Capture the cell that displays the provided text and extract its (x, y) central coordinate. 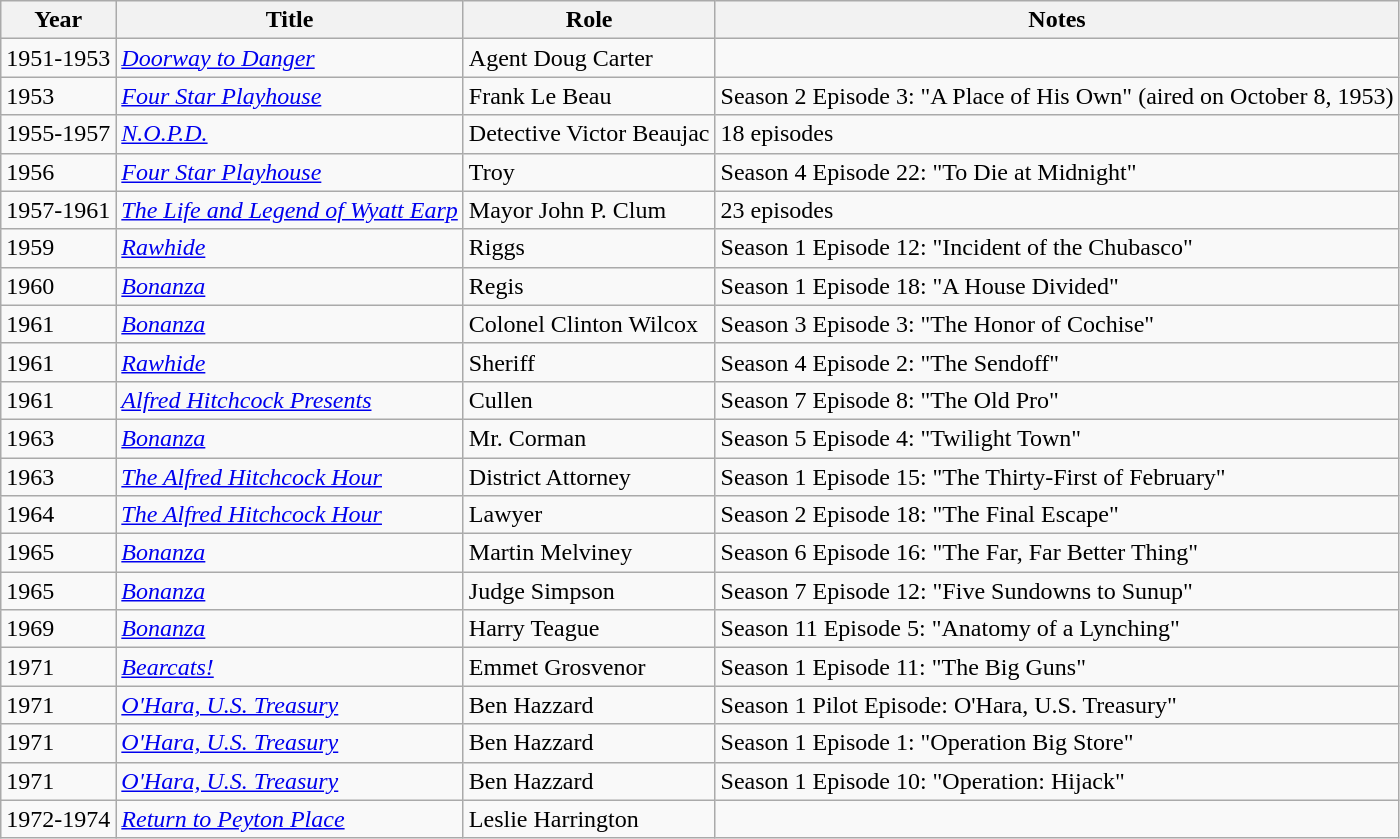
Season 6 Episode 16: "The Far, Far Better Thing" (1057, 553)
1956 (58, 172)
Mr. Corman (589, 438)
1972-1974 (58, 819)
Season 1 Episode 11: "The Big Guns" (1057, 667)
1964 (58, 515)
1969 (58, 629)
Season 2 Episode 3: "A Place of His Own" (aired on October 8, 1953) (1057, 96)
Season 3 Episode 3: "The Honor of Cochise" (1057, 324)
1953 (58, 96)
Return to Peyton Place (290, 819)
1960 (58, 286)
The Life and Legend of Wyatt Earp (290, 210)
Season 11 Episode 5: "Anatomy of a Lynching" (1057, 629)
Harry Teague (589, 629)
Leslie Harrington (589, 819)
N.O.P.D. (290, 134)
Season 2 Episode 18: "The Final Escape" (1057, 515)
Season 4 Episode 22: "To Die at Midnight" (1057, 172)
Title (290, 20)
Mayor John P. Clum (589, 210)
Year (58, 20)
Season 7 Episode 12: "Five Sundowns to Sunup" (1057, 591)
1951-1953 (58, 58)
Season 1 Episode 10: "Operation: Hijack" (1057, 781)
18 episodes (1057, 134)
Cullen (589, 400)
Colonel Clinton Wilcox (589, 324)
Season 1 Episode 18: "A House Divided" (1057, 286)
Detective Victor Beaujac (589, 134)
1959 (58, 248)
Troy (589, 172)
Lawyer (589, 515)
Emmet Grosvenor (589, 667)
Season 1 Episode 12: "Incident of the Chubasco" (1057, 248)
Alfred Hitchcock Presents (290, 400)
23 episodes (1057, 210)
Doorway to Danger (290, 58)
Sheriff (589, 362)
1955-1957 (58, 134)
District Attorney (589, 477)
Notes (1057, 20)
Bearcats! (290, 667)
Season 5 Episode 4: "Twilight Town" (1057, 438)
Judge Simpson (589, 591)
1957-1961 (58, 210)
Agent Doug Carter (589, 58)
Riggs (589, 248)
Season 7 Episode 8: "The Old Pro" (1057, 400)
Regis (589, 286)
Frank Le Beau (589, 96)
Role (589, 20)
Season 1 Episode 1: "Operation Big Store" (1057, 743)
Martin Melviney (589, 553)
Season 1 Episode 15: "The Thirty-First of February" (1057, 477)
Season 4 Episode 2: "The Sendoff" (1057, 362)
Season 1 Pilot Episode: O'Hara, U.S. Treasury" (1057, 705)
